From the cell containing the given text, extract its center point as (x, y) coordinate. 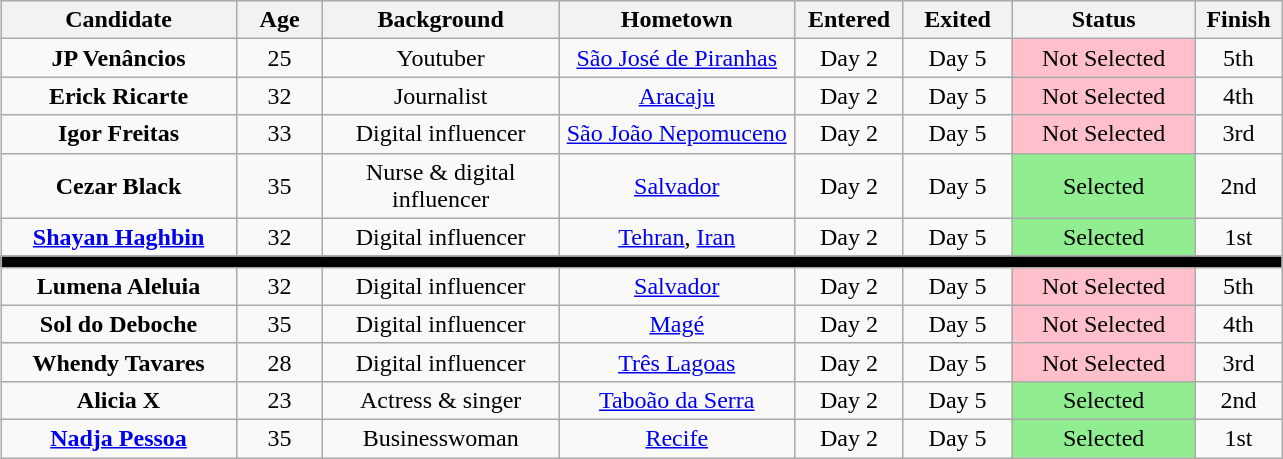
Igor Freitas (118, 134)
Age (280, 20)
Whendy Tavares (118, 362)
Entered (850, 20)
Exited (958, 20)
JP Venâncios (118, 58)
Tehran, Iran (677, 237)
Journalist (441, 96)
Businesswoman (441, 438)
23 (280, 400)
Erick Ricarte (118, 96)
Lumena Aleluia (118, 286)
Três Lagoas (677, 362)
Candidate (118, 20)
Cezar Black (118, 186)
Status (1104, 20)
25 (280, 58)
Nurse & digital influencer (441, 186)
Alicia X (118, 400)
Sol do Deboche (118, 324)
Taboão da Serra (677, 400)
São José de Piranhas (677, 58)
33 (280, 134)
Nadja Pessoa (118, 438)
Finish (1238, 20)
28 (280, 362)
Actress & singer (441, 400)
São João Nepomuceno (677, 134)
Aracaju (677, 96)
Magé (677, 324)
Shayan Haghbin (118, 237)
Youtuber (441, 58)
Recife (677, 438)
Background (441, 20)
Hometown (677, 20)
